Return the (X, Y) coordinate for the center point of the cell that contains the specified text.  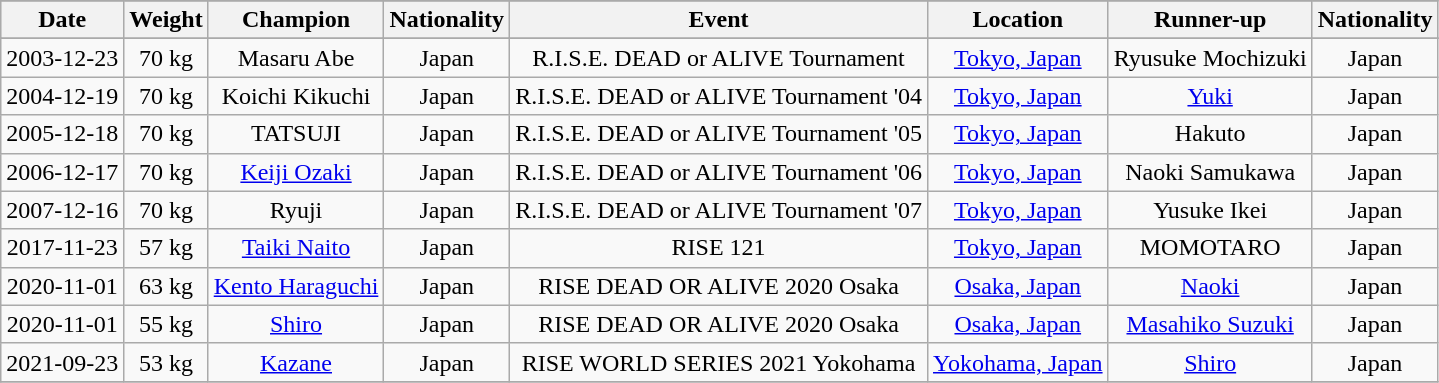
R.I.S.E. DEAD or ALIVE Tournament (719, 58)
2021-09-23 (62, 362)
57 kg (166, 248)
53 kg (166, 362)
MOMOTARO (1210, 248)
Hakuto (1210, 134)
Ryuji (296, 210)
2006-12-17 (62, 172)
Runner-up (1210, 20)
TATSUJI (296, 134)
Event (719, 20)
Yokohama, Japan (1018, 362)
55 kg (166, 324)
Koichi Kikuchi (296, 96)
Ryusuke Mochizuki (1210, 58)
RISE WORLD SERIES 2021 Yokohama (719, 362)
R.I.S.E. DEAD or ALIVE Tournament '04 (719, 96)
Naoki Samukawa (1210, 172)
Location (1018, 20)
Kento Haraguchi (296, 286)
2005-12-18 (62, 134)
2017-11-23 (62, 248)
Keiji Ozaki (296, 172)
2007-12-16 (62, 210)
R.I.S.E. DEAD or ALIVE Tournament '06 (719, 172)
Taiki Naito (296, 248)
Masaru Abe (296, 58)
Date (62, 20)
63 kg (166, 286)
R.I.S.E. DEAD or ALIVE Tournament '07 (719, 210)
Weight (166, 20)
2004-12-19 (62, 96)
Masahiko Suzuki (1210, 324)
Kazane (296, 362)
R.I.S.E. DEAD or ALIVE Tournament '05 (719, 134)
2003-12-23 (62, 58)
Naoki (1210, 286)
RISE 121 (719, 248)
Yuki (1210, 96)
Yusuke Ikei (1210, 210)
Champion (296, 20)
